Identify which cell holds the provided text, then report its [x, y] central coordinate. 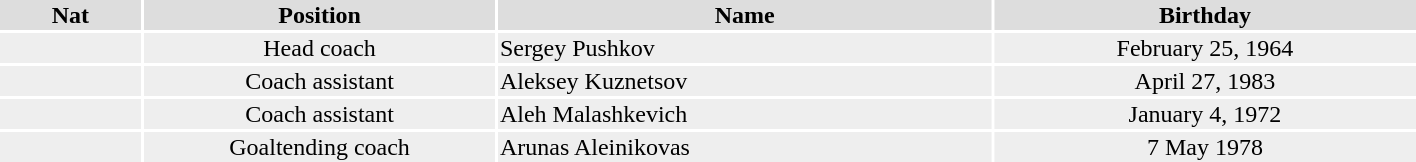
Aleh Malashkevich [744, 114]
7 May 1978 [1205, 147]
Birthday [1205, 15]
Sergey Pushkov [744, 48]
Position [320, 15]
January 4, 1972 [1205, 114]
February 25, 1964 [1205, 48]
Head coach [320, 48]
April 27, 1983 [1205, 81]
Name [744, 15]
Aleksey Kuznetsov [744, 81]
Arunas Aleinikovas [744, 147]
Goaltending coach [320, 147]
Nat [70, 15]
